Identify which cell holds the provided text, then report its [X, Y] central coordinate. 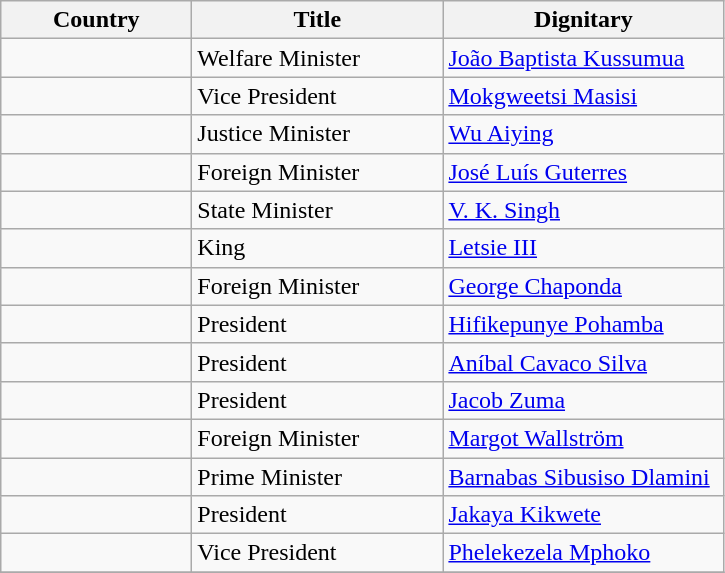
State Minister [318, 210]
Margot Wallström [584, 438]
Hifikepunye Pohamba [584, 324]
José Luís Guterres [584, 172]
King [318, 248]
Title [318, 20]
Welfare Minister [318, 58]
Mokgweetsi Masisi [584, 96]
Country [96, 20]
Letsie III [584, 248]
Jacob Zuma [584, 400]
Prime Minister [318, 477]
João Baptista Kussumua [584, 58]
Wu Aiying [584, 134]
Phelekezela Mphoko [584, 553]
Aníbal Cavaco Silva [584, 362]
Dignitary [584, 20]
V. K. Singh [584, 210]
Justice Minister [318, 134]
George Chaponda [584, 286]
Barnabas Sibusiso Dlamini [584, 477]
Jakaya Kikwete [584, 515]
